Identify which cell holds the provided text, then report its [x, y] central coordinate. 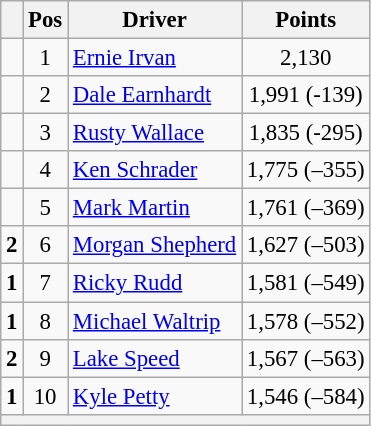
Michael Waltrip [155, 321]
1,567 (–563) [306, 358]
5 [46, 208]
8 [46, 321]
10 [46, 396]
1,581 (–549) [306, 283]
Ricky Rudd [155, 283]
Mark Martin [155, 208]
Dale Earnhardt [155, 95]
Driver [155, 20]
Ken Schrader [155, 170]
1,546 (–584) [306, 396]
7 [46, 283]
Pos [46, 20]
1,627 (–503) [306, 245]
1,578 (–552) [306, 321]
Ernie Irvan [155, 58]
6 [46, 245]
Kyle Petty [155, 396]
4 [46, 170]
1,761 (–369) [306, 208]
Morgan Shepherd [155, 245]
2,130 [306, 58]
1,991 (-139) [306, 95]
3 [46, 133]
Points [306, 20]
Lake Speed [155, 358]
9 [46, 358]
Rusty Wallace [155, 133]
1,835 (-295) [306, 133]
1,775 (–355) [306, 170]
